Extract the [x, y] coordinate from the center of the cell holding the provided text.  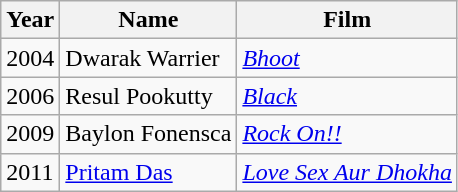
Resul Pookutty [148, 96]
2006 [30, 96]
Black [348, 96]
Rock On!! [348, 134]
Dwarak Warrier [148, 58]
Bhoot [348, 58]
Film [348, 20]
2004 [30, 58]
Baylon Fonensca [148, 134]
2011 [30, 172]
Love Sex Aur Dhokha [348, 172]
2009 [30, 134]
Year [30, 20]
Pritam Das [148, 172]
Name [148, 20]
